Detect which cell encompasses the target text, then output its [X, Y] center coordinate. 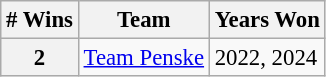
Team Penske [144, 58]
# Wins [40, 20]
Team [144, 20]
Years Won [267, 20]
2 [40, 58]
2022, 2024 [267, 58]
